Detect which cell encompasses the target text, then output its [X, Y] center coordinate. 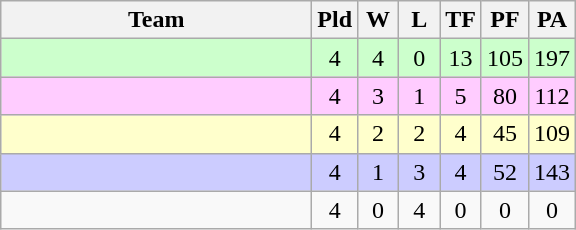
109 [552, 134]
PA [552, 20]
5 [461, 96]
52 [504, 172]
45 [504, 134]
105 [504, 58]
PF [504, 20]
143 [552, 172]
197 [552, 58]
112 [552, 96]
Pld [335, 20]
W [378, 20]
L [420, 20]
80 [504, 96]
Team [156, 20]
TF [461, 20]
13 [461, 58]
